Return (X, Y) of the center of cell containing provided text 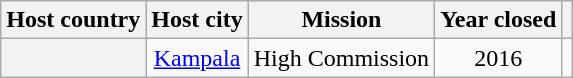
High Commission (341, 58)
Host city (197, 20)
Mission (341, 20)
Host country (74, 20)
Kampala (197, 58)
Year closed (498, 20)
2016 (498, 58)
